Extract the [X, Y] coordinate from the center of the cell holding the provided text.  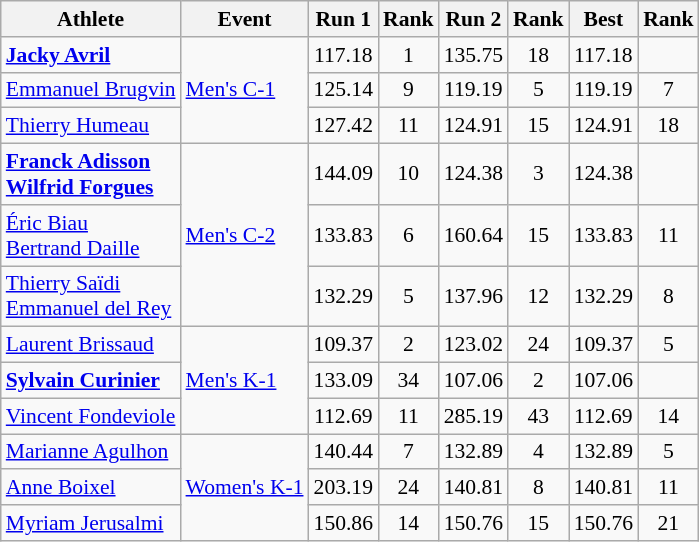
Emmanuel Brugvin [91, 90]
133.09 [344, 381]
Event [245, 19]
127.42 [344, 126]
150.86 [344, 523]
Run 1 [344, 19]
21 [668, 523]
12 [538, 296]
Jacky Avril [91, 55]
160.64 [474, 236]
135.75 [474, 55]
Franck AdissonWilfrid Forgues [91, 174]
Laurent Brissaud [91, 345]
Éric BiauBertrand Daille [91, 236]
Marianne Agulhon [91, 452]
Men's C-2 [245, 236]
6 [408, 236]
4 [538, 452]
125.14 [344, 90]
Best [604, 19]
123.02 [474, 345]
203.19 [344, 488]
3 [538, 174]
43 [538, 416]
Men's K-1 [245, 380]
Thierry SaïdiEmmanuel del Rey [91, 296]
140.44 [344, 452]
Sylvain Curinier [91, 381]
Myriam Jerusalmi [91, 523]
Women's K-1 [245, 488]
Athlete [91, 19]
Men's C-1 [245, 90]
Thierry Humeau [91, 126]
9 [408, 90]
1 [408, 55]
137.96 [474, 296]
Anne Boixel [91, 488]
285.19 [474, 416]
34 [408, 381]
10 [408, 174]
Run 2 [474, 19]
Vincent Fondeviole [91, 416]
144.09 [344, 174]
